Find where the given text appears and provide that cell's center as (x, y) coordinate. 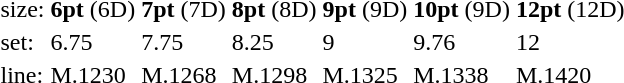
6.75 (93, 42)
8.25 (274, 42)
7.75 (184, 42)
9.76 (462, 42)
9 (365, 42)
